Scan for the cell matching the given text and deliver its [X, Y] coordinate at center. 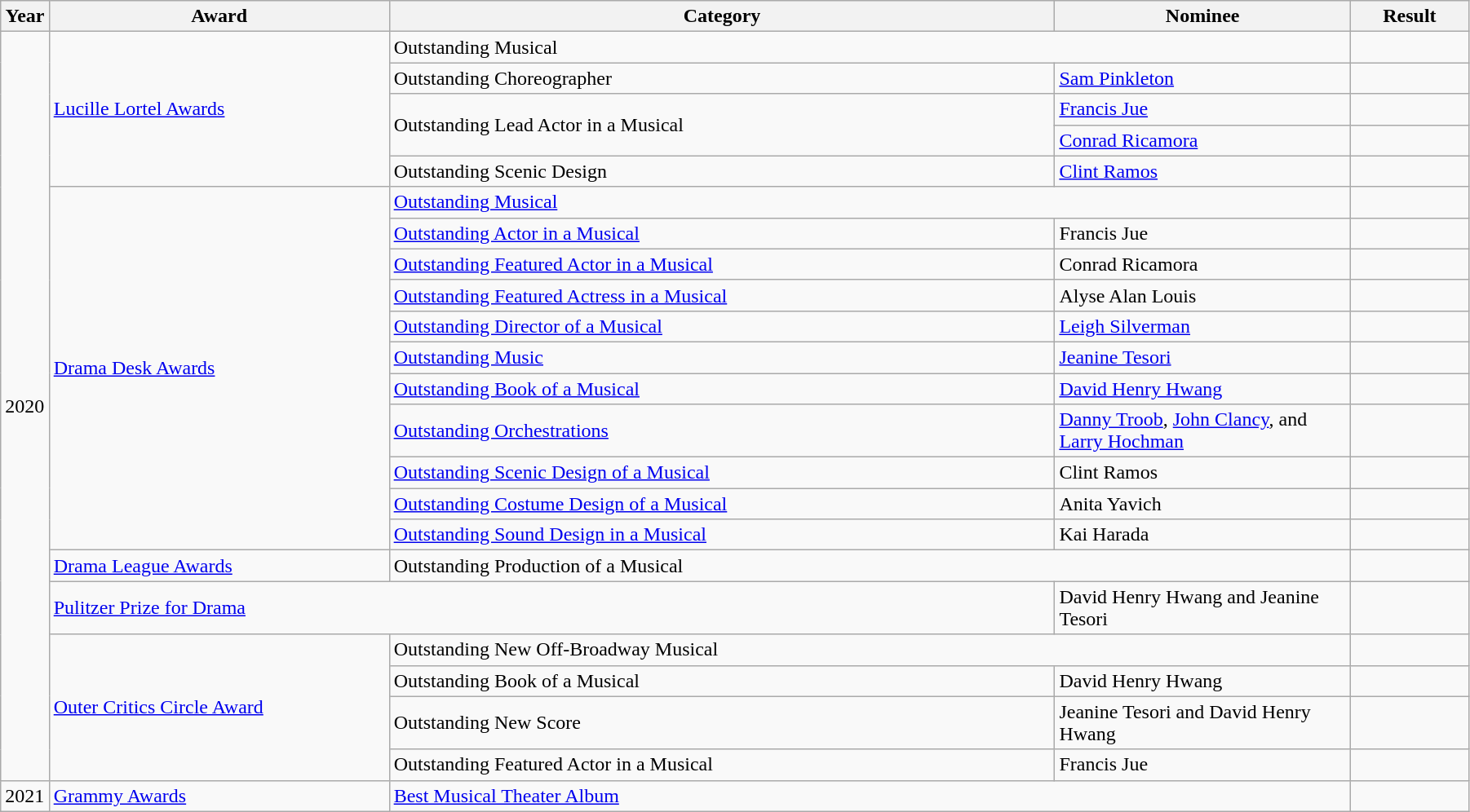
Outstanding New Off-Broadway Musical [870, 650]
Alyse Alan Louis [1202, 295]
Outstanding Choreographer [722, 78]
Outstanding Costume Design of a Musical [722, 504]
David Henry Hwang and Jeanine Tesori [1202, 608]
Award [219, 16]
Best Musical Theater Album [870, 796]
Category [722, 16]
Pulitzer Prize for Drama [551, 608]
Outstanding Music [722, 357]
Lucille Lortel Awards [219, 109]
2021 [24, 796]
Outstanding Director of a Musical [722, 326]
Jeanine Tesori [1202, 357]
Outstanding Featured Actress in a Musical [722, 295]
Outstanding Scenic Design [722, 171]
Outstanding New Score [722, 722]
Outer Critics Circle Award [219, 708]
Outstanding Orchestrations [722, 430]
Kai Harada [1202, 535]
2020 [24, 406]
Outstanding Production of a Musical [870, 566]
Year [24, 16]
Leigh Silverman [1202, 326]
Outstanding Actor in a Musical [722, 233]
Drama Desk Awards [219, 368]
Jeanine Tesori and David Henry Hwang [1202, 722]
Anita Yavich [1202, 504]
Outstanding Sound Design in a Musical [722, 535]
Danny Troob, John Clancy, and Larry Hochman [1202, 430]
Nominee [1202, 16]
Grammy Awards [219, 796]
Drama League Awards [219, 566]
Sam Pinkleton [1202, 78]
Outstanding Lead Actor in a Musical [722, 125]
Result [1410, 16]
Outstanding Scenic Design of a Musical [722, 473]
